For the text-containing cell, return its midpoint in [X, Y] coordinate format. 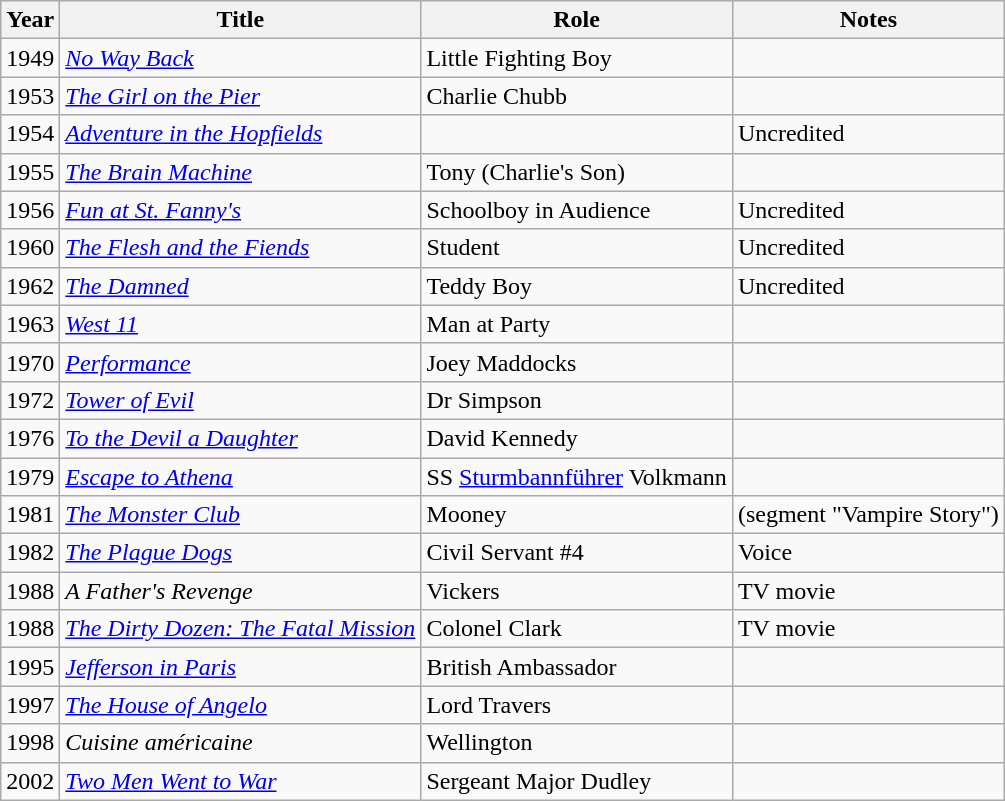
Dr Simpson [577, 400]
1949 [30, 58]
1997 [30, 705]
Joey Maddocks [577, 362]
Lord Travers [577, 705]
Man at Party [577, 324]
Wellington [577, 743]
Tony (Charlie's Son) [577, 172]
Little Fighting Boy [577, 58]
1998 [30, 743]
(segment "Vampire Story") [868, 515]
Year [30, 20]
A Father's Revenge [240, 591]
SS Sturmbannführer Volkmann [577, 477]
Notes [868, 20]
Colonel Clark [577, 629]
David Kennedy [577, 438]
Schoolboy in Audience [577, 210]
1970 [30, 362]
The Damned [240, 286]
1953 [30, 96]
1981 [30, 515]
The Dirty Dozen: The Fatal Mission [240, 629]
1956 [30, 210]
2002 [30, 781]
Sergeant Major Dudley [577, 781]
The Monster Club [240, 515]
The Flesh and the Fiends [240, 248]
To the Devil a Daughter [240, 438]
Teddy Boy [577, 286]
Escape to Athena [240, 477]
1972 [30, 400]
Title [240, 20]
1962 [30, 286]
Mooney [577, 515]
1995 [30, 667]
1954 [30, 134]
1979 [30, 477]
1963 [30, 324]
Fun at St. Fanny's [240, 210]
1955 [30, 172]
1976 [30, 438]
No Way Back [240, 58]
Jefferson in Paris [240, 667]
The Plague Dogs [240, 553]
Tower of Evil [240, 400]
Role [577, 20]
Performance [240, 362]
Student [577, 248]
Voice [868, 553]
British Ambassador [577, 667]
Two Men Went to War [240, 781]
Cuisine américaine [240, 743]
1960 [30, 248]
The Brain Machine [240, 172]
1982 [30, 553]
The Girl on the Pier [240, 96]
Charlie Chubb [577, 96]
The House of Angelo [240, 705]
Civil Servant #4 [577, 553]
West 11 [240, 324]
Vickers [577, 591]
Adventure in the Hopfields [240, 134]
